Output the (X, Y) coordinate of the center of the cell containing the given text.  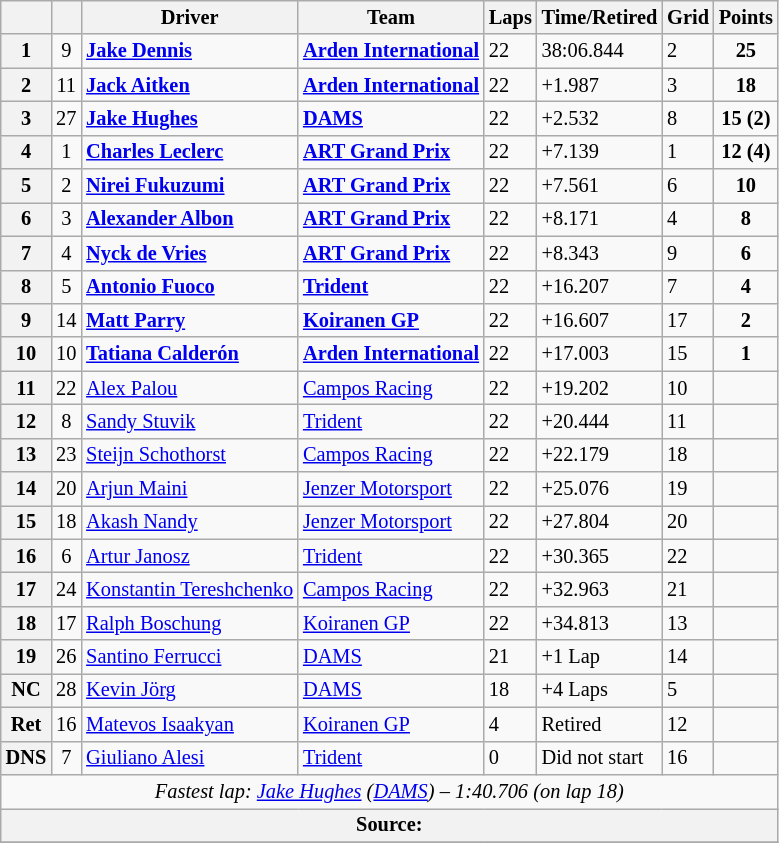
Alexander Albon (190, 219)
+25.076 (600, 489)
+1 Lap (600, 657)
Driver (190, 17)
+2.532 (600, 118)
Konstantin Tereshchenko (190, 589)
Antonio Fuoco (190, 287)
Kevin Jörg (190, 690)
Source: (390, 825)
Artur Janosz (190, 556)
Did not start (600, 758)
+32.963 (600, 589)
Matevos Isaakyan (190, 724)
Jake Dennis (190, 51)
+1.987 (600, 85)
38:06.844 (600, 51)
28 (66, 690)
Nirei Fukuzumi (190, 186)
27 (66, 118)
24 (66, 589)
Time/Retired (600, 17)
Retired (600, 724)
+16.207 (600, 287)
12 (4) (746, 152)
Alex Palou (190, 388)
Matt Parry (190, 320)
NC (26, 690)
15 (2) (746, 118)
+17.003 (600, 354)
26 (66, 657)
Santino Ferrucci (190, 657)
Sandy Stuvik (190, 421)
Giuliano Alesi (190, 758)
Nyck de Vries (190, 253)
+8.343 (600, 253)
Akash Nandy (190, 522)
+27.804 (600, 522)
Team (391, 17)
+8.171 (600, 219)
0 (510, 758)
Charles Leclerc (190, 152)
Ret (26, 724)
25 (746, 51)
Jake Hughes (190, 118)
Jack Aitken (190, 85)
+34.813 (600, 623)
Arjun Maini (190, 489)
Steijn Schothorst (190, 455)
+7.139 (600, 152)
+7.561 (600, 186)
Fastest lap: Jake Hughes (DAMS) – 1:40.706 (on lap 18) (390, 791)
+20.444 (600, 421)
+19.202 (600, 388)
Laps (510, 17)
Tatiana Calderón (190, 354)
+22.179 (600, 455)
Points (746, 17)
+16.607 (600, 320)
Grid (688, 17)
DNS (26, 758)
Ralph Boschung (190, 623)
+30.365 (600, 556)
+4 Laps (600, 690)
23 (66, 455)
